From the cell containing the given text, extract its center point as [X, Y] coordinate. 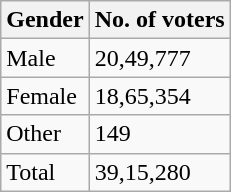
149 [160, 134]
39,15,280 [160, 172]
Male [45, 58]
Female [45, 96]
Total [45, 172]
Other [45, 134]
No. of voters [160, 20]
20,49,777 [160, 58]
Gender [45, 20]
18,65,354 [160, 96]
